Capture the cell that displays the provided text and extract its [X, Y] central coordinate. 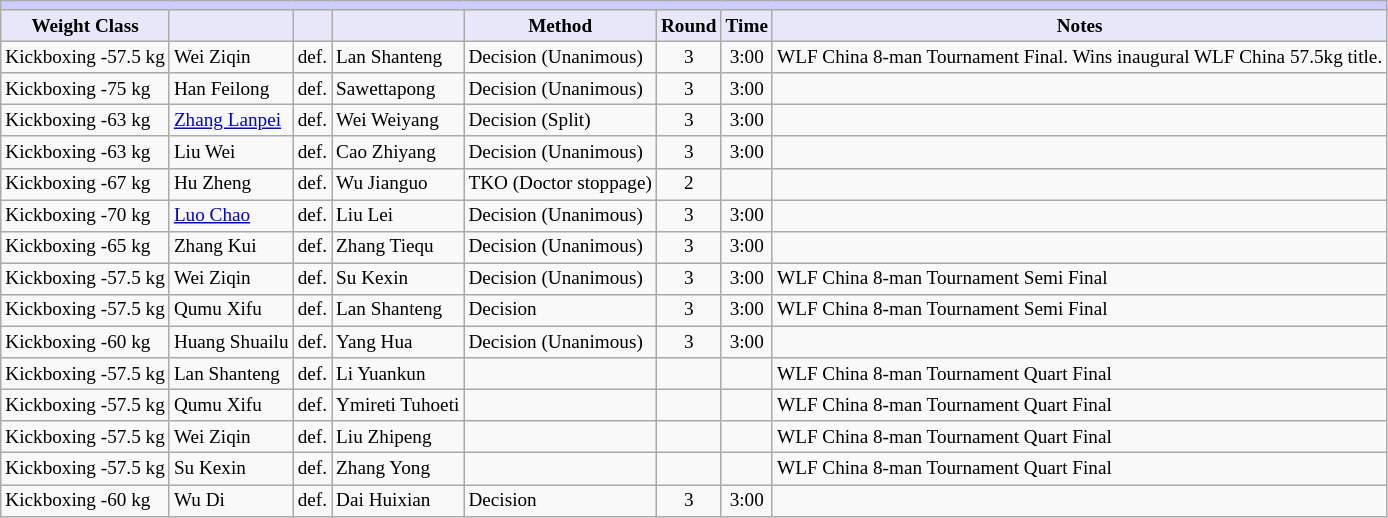
Zhang Kui [231, 247]
WLF China 8-man Tournament Final. Wins inaugural WLF China 57.5kg title. [1079, 57]
2 [688, 184]
Zhang Yong [398, 469]
Zhang Lanpei [231, 121]
Luo Chao [231, 216]
Sawettapong [398, 89]
Liu Lei [398, 216]
Hu Zheng [231, 184]
Wu Di [231, 500]
Han Feilong [231, 89]
Yang Hua [398, 342]
Zhang Tiequ [398, 247]
Time [746, 26]
Round [688, 26]
Decision (Split) [560, 121]
Li Yuankun [398, 374]
Cao Zhiyang [398, 152]
Kickboxing -75 kg [86, 89]
Ymireti Tuhoeti [398, 405]
Notes [1079, 26]
Kickboxing -70 kg [86, 216]
Liu Wei [231, 152]
Liu Zhipeng [398, 437]
Kickboxing -65 kg [86, 247]
Method [560, 26]
Huang Shuailu [231, 342]
Wei Weiyang [398, 121]
TKO (Doctor stoppage) [560, 184]
Wu Jianguo [398, 184]
Dai Huixian [398, 500]
Kickboxing -67 kg [86, 184]
Weight Class [86, 26]
